Scan for the cell matching the given text and deliver its (x, y) coordinate at center. 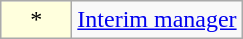
Interim manager (157, 20)
* (36, 20)
